From the cell containing the given text, extract its center point as (x, y) coordinate. 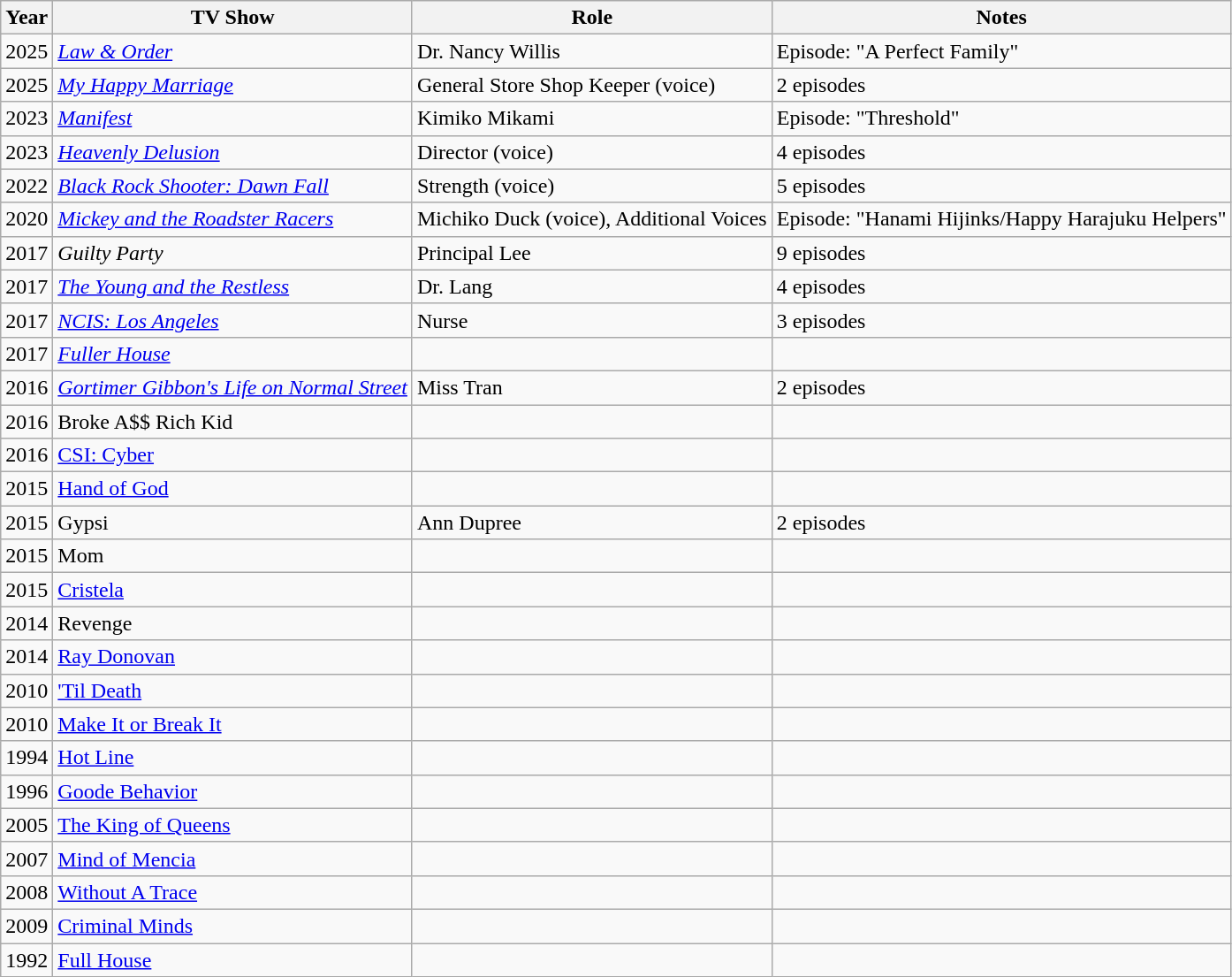
Gypsi (233, 523)
3 episodes (1001, 320)
Goode Behavior (233, 791)
2008 (27, 892)
2007 (27, 859)
5 episodes (1001, 186)
1994 (27, 758)
Hot Line (233, 758)
Principal Lee (592, 253)
Mickey and the Roadster Racers (233, 219)
Strength (voice) (592, 186)
2022 (27, 186)
NCIS: Los Angeles (233, 320)
Michiko Duck (voice), Additional Voices (592, 219)
Guilty Party (233, 253)
TV Show (233, 18)
Episode: "Threshold" (1001, 118)
Mom (233, 556)
Dr. Nancy Willis (592, 51)
Director (voice) (592, 152)
9 episodes (1001, 253)
Criminal Minds (233, 926)
CSI: Cyber (233, 455)
Law & Order (233, 51)
'Til Death (233, 691)
Broke A$$ Rich Kid (233, 422)
General Store Shop Keeper (voice) (592, 85)
Cristela (233, 590)
Dr. Lang (592, 286)
Revenge (233, 623)
2020 (27, 219)
Kimiko Mikami (592, 118)
Mind of Mencia (233, 859)
1992 (27, 959)
My Happy Marriage (233, 85)
Year (27, 18)
The King of Queens (233, 825)
Gortimer Gibbon's Life on Normal Street (233, 387)
Hand of God (233, 489)
Make It or Break It (233, 724)
Nurse (592, 320)
Heavenly Delusion (233, 152)
Ray Donovan (233, 657)
Episode: "A Perfect Family" (1001, 51)
Without A Trace (233, 892)
Ann Dupree (592, 523)
Miss Tran (592, 387)
Episode: "Hanami Hijinks/Happy Harajuku Helpers" (1001, 219)
Fuller House (233, 354)
1996 (27, 791)
Manifest (233, 118)
Full House (233, 959)
2005 (27, 825)
Role (592, 18)
2009 (27, 926)
Notes (1001, 18)
The Young and the Restless (233, 286)
Black Rock Shooter: Dawn Fall (233, 186)
